Return the (X, Y) coordinate for the center point of the cell that contains the specified text.  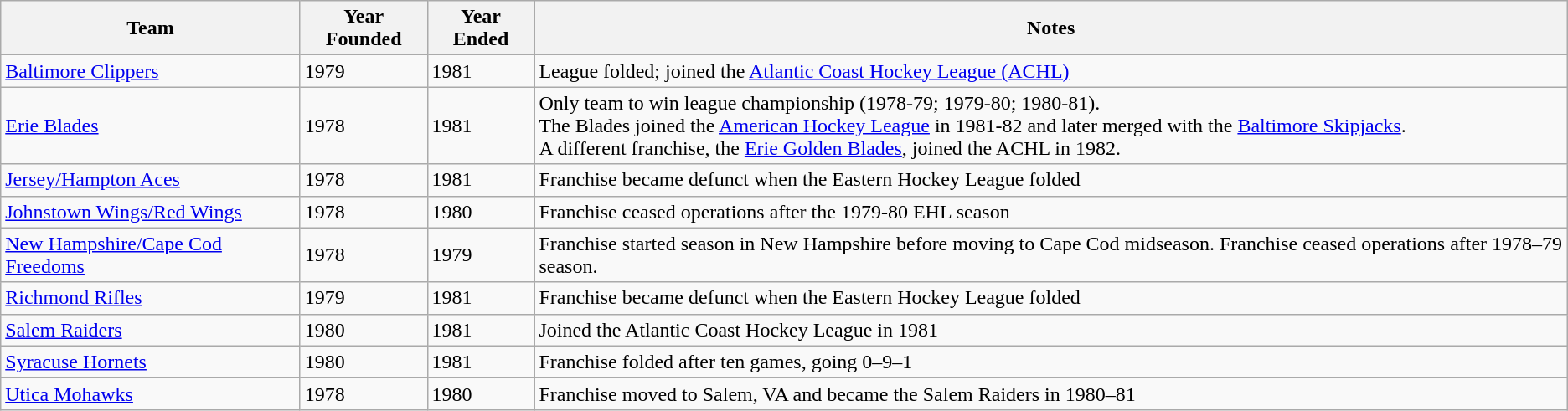
Richmond Rifles (151, 298)
Franchise ceased operations after the 1979-80 EHL season (1050, 212)
Salem Raiders (151, 330)
Utica Mohawks (151, 393)
Team (151, 28)
Franchise started season in New Hampshire before moving to Cape Cod midseason. Franchise ceased operations after 1978–79 season. (1050, 254)
League folded; joined the Atlantic Coast Hockey League (ACHL) (1050, 71)
Erie Blades (151, 126)
Syracuse Hornets (151, 362)
Notes (1050, 28)
Jersey/Hampton Aces (151, 180)
Johnstown Wings/Red Wings (151, 212)
New Hampshire/Cape Cod Freedoms (151, 254)
Baltimore Clippers (151, 71)
Year Founded (364, 28)
Franchise folded after ten games, going 0–9–1 (1050, 362)
Joined the Atlantic Coast Hockey League in 1981 (1050, 330)
Year Ended (481, 28)
Franchise moved to Salem, VA and became the Salem Raiders in 1980–81 (1050, 393)
